Find where the given text appears and provide that cell's center as (x, y) coordinate. 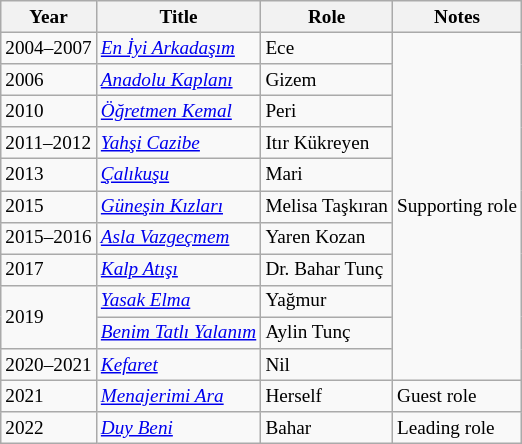
2011–2012 (49, 143)
2004–2007 (49, 48)
Yağmur (327, 301)
2015 (49, 206)
Supporting role (456, 206)
Kefaret (178, 365)
Menajerimi Ara (178, 396)
Bahar (327, 428)
Anadolu Kaplanı (178, 80)
Year (49, 17)
Guest role (456, 396)
Mari (327, 175)
Peri (327, 111)
Kalp Atışı (178, 270)
Yaren Kozan (327, 238)
Notes (456, 17)
Ece (327, 48)
Duy Beni (178, 428)
2013 (49, 175)
Title (178, 17)
Herself (327, 396)
2021 (49, 396)
Leading role (456, 428)
Güneşin Kızları (178, 206)
Gizem (327, 80)
2015–2016 (49, 238)
2020–2021 (49, 365)
2019 (49, 316)
Yahşi Cazibe (178, 143)
2017 (49, 270)
Çalıkuşu (178, 175)
Asla Vazgeçmem (178, 238)
Benim Tatlı Yalanım (178, 333)
2022 (49, 428)
2006 (49, 80)
Role (327, 17)
Dr. Bahar Tunç (327, 270)
Nil (327, 365)
Melisa Taşkıran (327, 206)
Itır Kükreyen (327, 143)
Aylin Tunç (327, 333)
Öğretmen Kemal (178, 111)
2010 (49, 111)
Yasak Elma (178, 301)
En İyi Arkadaşım (178, 48)
